From the cell containing the given text, extract its center point as [x, y] coordinate. 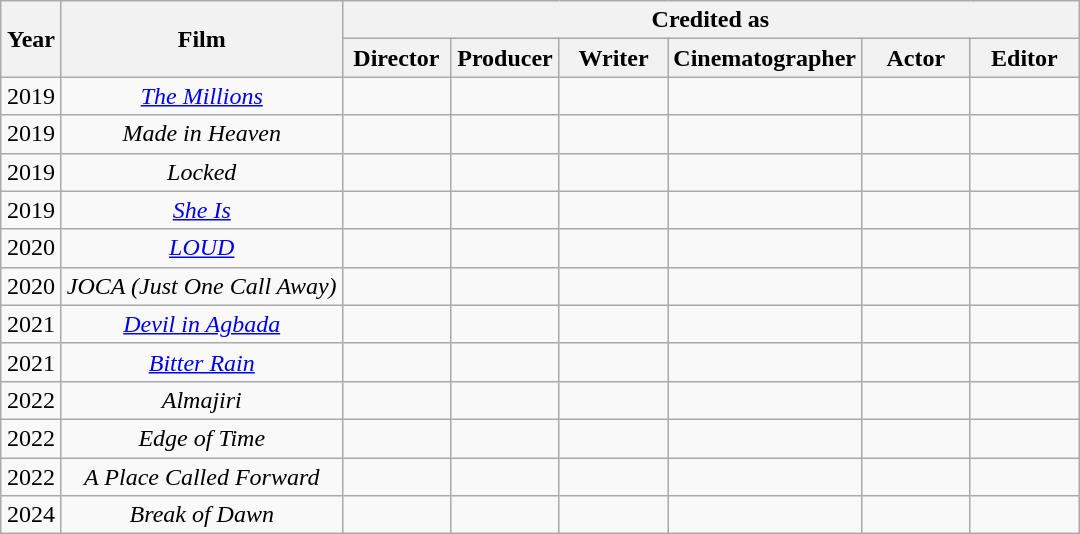
LOUD [202, 248]
Cinematographer [765, 58]
She Is [202, 210]
Film [202, 39]
Editor [1024, 58]
2024 [32, 515]
The Millions [202, 96]
Made in Heaven [202, 134]
Credited as [710, 20]
Year [32, 39]
A Place Called Forward [202, 477]
JOCA (Just One Call Away) [202, 286]
Bitter Rain [202, 362]
Almajiri [202, 400]
Devil in Agbada [202, 324]
Director [396, 58]
Producer [506, 58]
Break of Dawn [202, 515]
Writer [614, 58]
Locked [202, 172]
Actor [916, 58]
Edge of Time [202, 438]
